Output the [X, Y] coordinate of the center of the cell containing the given text.  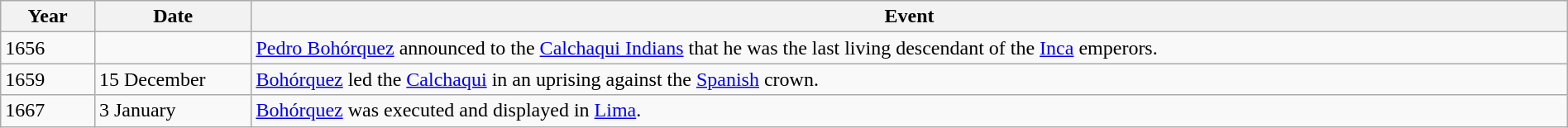
1656 [48, 48]
15 December [172, 79]
Pedro Bohórquez announced to the Calchaqui Indians that he was the last living descendant of the Inca emperors. [910, 48]
1667 [48, 111]
Year [48, 17]
3 January [172, 111]
Date [172, 17]
1659 [48, 79]
Bohórquez was executed and displayed in Lima. [910, 111]
Bohórquez led the Calchaqui in an uprising against the Spanish crown. [910, 79]
Event [910, 17]
